Search for the cell housing the specified text and yield its [X, Y] center coordinate. 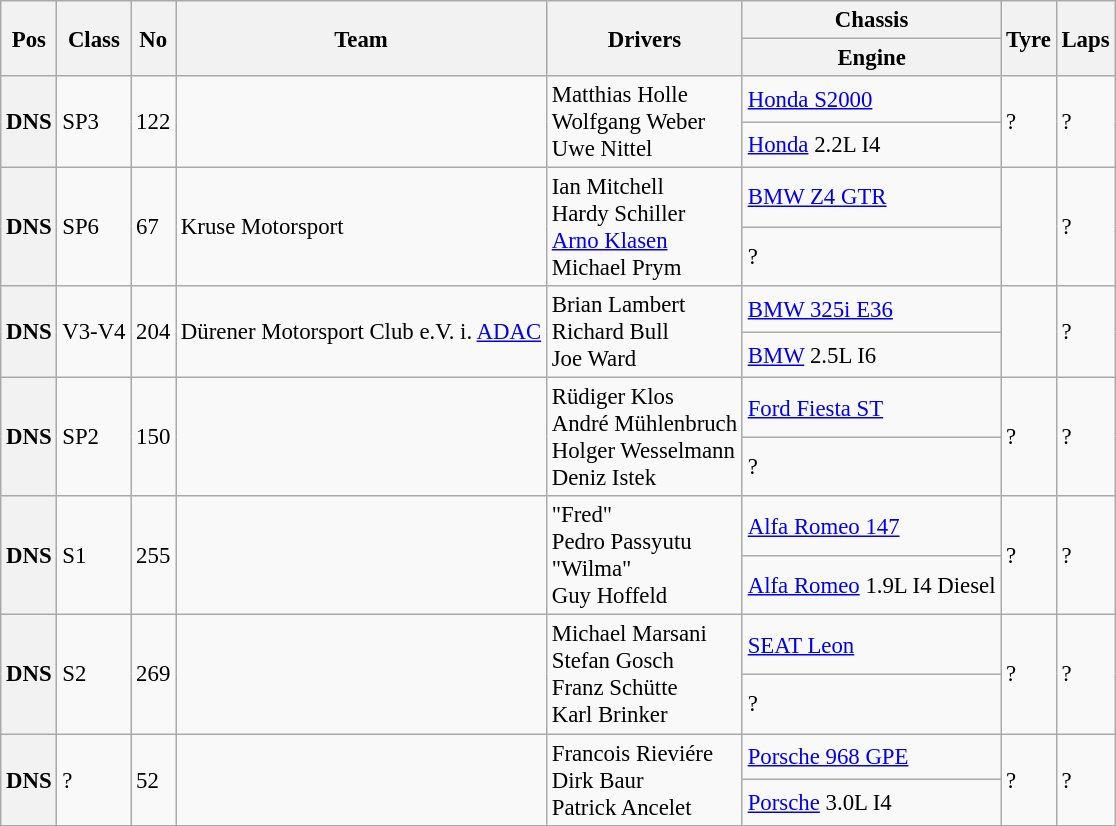
Class [94, 38]
Chassis [871, 20]
Ian Mitchell Hardy Schiller Arno Klasen Michael Prym [644, 228]
BMW 325i E36 [871, 309]
Alfa Romeo 147 [871, 526]
67 [154, 228]
Matthias Holle Wolfgang Weber Uwe Nittel [644, 122]
SP3 [94, 122]
SP2 [94, 438]
122 [154, 122]
Team [362, 38]
BMW 2.5L I6 [871, 355]
S2 [94, 674]
Honda S2000 [871, 99]
Michael Marsani Stefan Gosch Franz Schütte Karl Brinker [644, 674]
Dürener Motorsport Club e.V. i. ADAC [362, 332]
Porsche 3.0L I4 [871, 802]
S1 [94, 556]
Laps [1086, 38]
204 [154, 332]
Porsche 968 GPE [871, 757]
Kruse Motorsport [362, 228]
Rüdiger Klos André Mühlenbruch Holger Wesselmann Deniz Istek [644, 438]
255 [154, 556]
Honda 2.2L I4 [871, 145]
Tyre [1028, 38]
SEAT Leon [871, 644]
"Fred" Pedro Passyutu "Wilma" Guy Hoffeld [644, 556]
269 [154, 674]
Alfa Romeo 1.9L I4 Diesel [871, 586]
Engine [871, 58]
No [154, 38]
Brian Lambert Richard Bull Joe Ward [644, 332]
Drivers [644, 38]
Pos [29, 38]
Ford Fiesta ST [871, 408]
52 [154, 780]
150 [154, 438]
SP6 [94, 228]
Francois Rieviére Dirk Baur Patrick Ancelet [644, 780]
V3-V4 [94, 332]
BMW Z4 GTR [871, 198]
